Return the (X, Y) coordinate for the center point of the cell that contains the specified text.  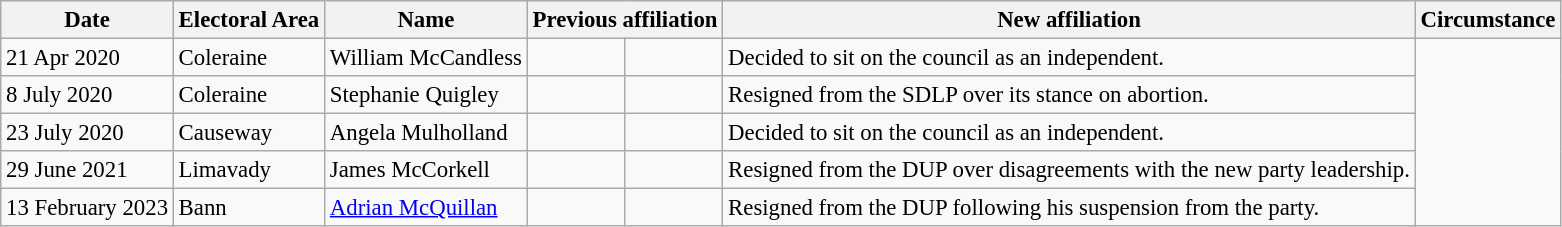
Electoral Area (248, 20)
Resigned from the SDLP over its stance on abortion. (1069, 95)
New affiliation (1069, 20)
Name (426, 20)
Causeway (248, 133)
Limavady (248, 170)
Angela Mulholland (426, 133)
21 Apr 2020 (88, 58)
29 June 2021 (88, 170)
Bann (248, 208)
Resigned from the DUP following his suspension from the party. (1069, 208)
Resigned from the DUP over disagreements with the new party leadership. (1069, 170)
James McCorkell (426, 170)
Previous affiliation (625, 20)
Stephanie Quigley (426, 95)
8 July 2020 (88, 95)
Circumstance (1488, 20)
William McCandless (426, 58)
Adrian McQuillan (426, 208)
Date (88, 20)
13 February 2023 (88, 208)
23 July 2020 (88, 133)
